Determine the (X, Y) coordinate at the center of the cell enclosing the given text.  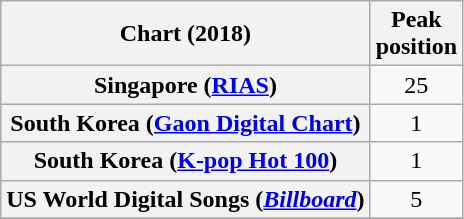
US World Digital Songs (Billboard) (186, 199)
South Korea (K-pop Hot 100) (186, 161)
25 (416, 85)
Singapore (RIAS) (186, 85)
Peakposition (416, 34)
5 (416, 199)
South Korea (Gaon Digital Chart) (186, 123)
Chart (2018) (186, 34)
